Output the (X, Y) coordinate of the center of the cell containing the given text.  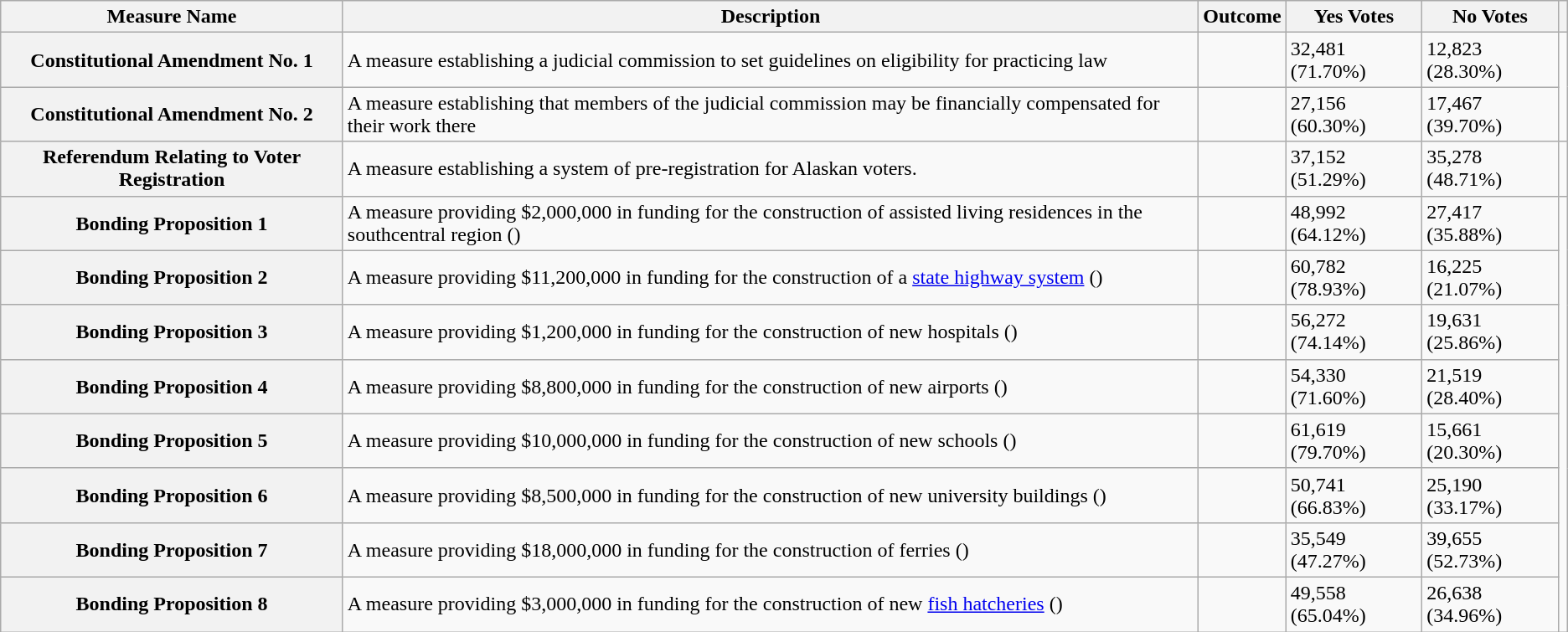
A measure providing $8,500,000 in funding for the construction of new university buildings () (771, 496)
56,272 (74.14%) (1354, 331)
17,467 (39.70%) (1491, 114)
Outcome (1242, 17)
Referendum Relating to Voter Registration (173, 169)
50,741 (66.83%) (1354, 496)
Bonding Proposition 1 (173, 223)
25,190 (33.17%) (1491, 496)
Bonding Proposition 3 (173, 331)
Bonding Proposition 6 (173, 496)
54,330 (71.60%) (1354, 387)
61,619 (79.70%) (1354, 440)
Yes Votes (1354, 17)
A measure providing $8,800,000 in funding for the construction of new airports () (771, 387)
12,823 (28.30%) (1491, 60)
21,519 (28.40%) (1491, 387)
60,782 (78.93%) (1354, 278)
Constitutional Amendment No. 1 (173, 60)
A measure providing $3,000,000 in funding for the construction of new fish hatcheries () (771, 604)
A measure providing $10,000,000 in funding for the construction of new schools () (771, 440)
16,225 (21.07%) (1491, 278)
39,655 (52.73%) (1491, 549)
49,558 (65.04%) (1354, 604)
Constitutional Amendment No. 2 (173, 114)
No Votes (1491, 17)
Description (771, 17)
27,417 (35.88%) (1491, 223)
A measure providing $18,000,000 in funding for the construction of ferries () (771, 549)
A measure providing $2,000,000 in funding for the construction of assisted living residences in the southcentral region () (771, 223)
Measure Name (173, 17)
A measure providing $11,200,000 in funding for the construction of a state highway system () (771, 278)
35,549 (47.27%) (1354, 549)
37,152 (51.29%) (1354, 169)
A measure establishing a judicial commission to set guidelines on eligibility for practicing law (771, 60)
15,661 (20.30%) (1491, 440)
Bonding Proposition 5 (173, 440)
27,156 (60.30%) (1354, 114)
35,278 (48.71%) (1491, 169)
19,631 (25.86%) (1491, 331)
A measure establishing that members of the judicial commission may be financially compensated for their work there (771, 114)
A measure establishing a system of pre-registration for Alaskan voters. (771, 169)
Bonding Proposition 8 (173, 604)
Bonding Proposition 7 (173, 549)
26,638 (34.96%) (1491, 604)
32,481 (71.70%) (1354, 60)
48,992 (64.12%) (1354, 223)
Bonding Proposition 4 (173, 387)
Bonding Proposition 2 (173, 278)
A measure providing $1,200,000 in funding for the construction of new hospitals () (771, 331)
